Capture the cell that displays the provided text and extract its [x, y] central coordinate. 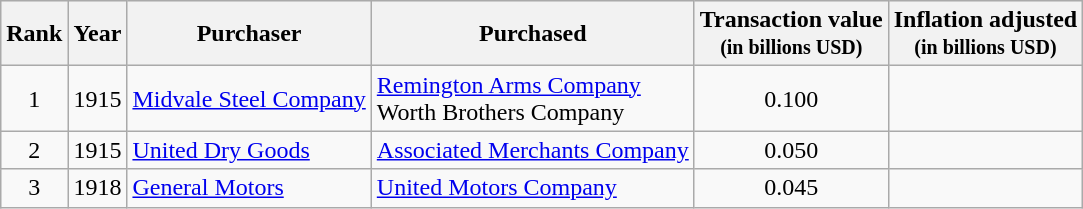
United Dry Goods [249, 150]
Purchased [532, 34]
Rank [34, 34]
Remington Arms Company Worth Brothers Company [532, 98]
Transaction value(in billions USD) [791, 34]
0.045 [791, 188]
Purchaser [249, 34]
0.100 [791, 98]
United Motors Company [532, 188]
Associated Merchants Company [532, 150]
1 [34, 98]
3 [34, 188]
0.050 [791, 150]
1918 [98, 188]
Inflation adjusted(in billions USD) [985, 34]
General Motors [249, 188]
2 [34, 150]
Midvale Steel Company [249, 98]
Year [98, 34]
